Pinpoint the cell where the given text exists, returning its (x, y) midpoint coordinate. 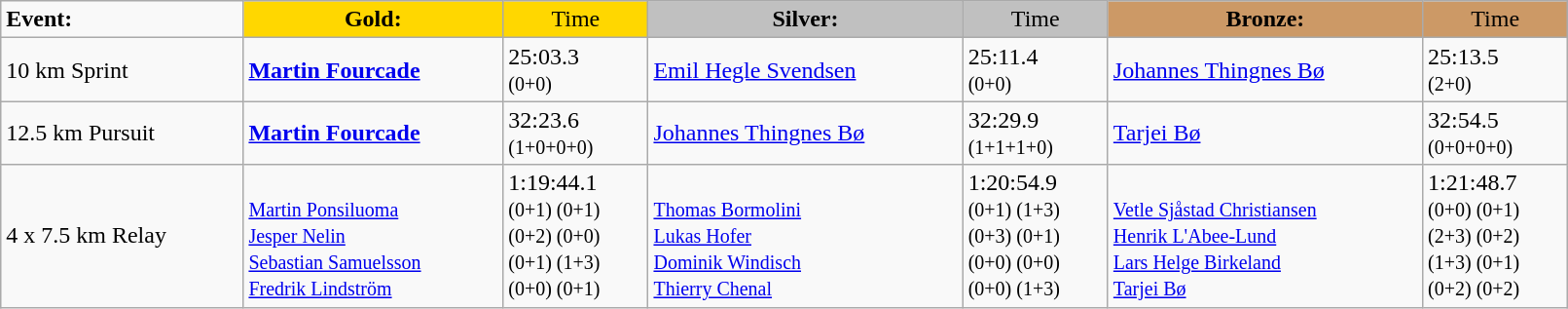
Vetle Sjåstad ChristiansenHenrik L'Abee-LundLars Helge BirkelandTarjei Bø (1265, 236)
1:19:44.1 (0+1) (0+1)(0+2) (0+0)(0+1) (1+3)(0+0) (0+1) (576, 236)
12.5 km Pursuit (123, 133)
Martin PonsiluomaJesper NelinSebastian SamuelssonFredrik Lindström (374, 236)
32:54.5(0+0+0+0) (1495, 133)
32:29.9(1+1+1+0) (1036, 133)
Tarjei Bø (1265, 133)
Gold: (374, 19)
10 km Sprint (123, 70)
1:21:48.7 (0+0) (0+1)(2+3) (0+2)(1+3) (0+1)(0+2) (0+2) (1495, 236)
25:03.3(0+0) (576, 70)
Bronze: (1265, 19)
Thomas BormoliniLukas HoferDominik WindischThierry Chenal (806, 236)
1:20:54.9 (0+1) (1+3)(0+3) (0+1)(0+0) (0+0)(0+0) (1+3) (1036, 236)
Silver: (806, 19)
32:23.6(1+0+0+0) (576, 133)
Emil Hegle Svendsen (806, 70)
25:11.4(0+0) (1036, 70)
4 x 7.5 km Relay (123, 236)
25:13.5(2+0) (1495, 70)
Event: (123, 19)
